Capture the cell that displays the provided text and extract its (X, Y) central coordinate. 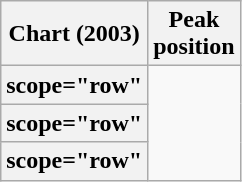
Chart (2003) (74, 34)
Peakposition (194, 34)
